Output the (x, y) coordinate of the center of the cell containing the given text.  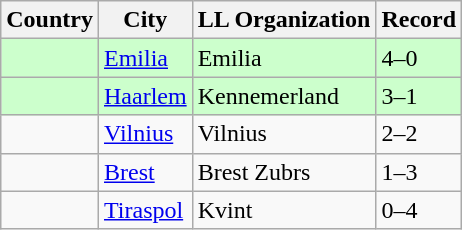
City (145, 20)
Tiraspol (145, 210)
Record (419, 20)
1–3 (419, 172)
Brest Zubrs (284, 172)
LL Organization (284, 20)
4–0 (419, 58)
3–1 (419, 96)
Haarlem (145, 96)
Kennemerland (284, 96)
2–2 (419, 134)
Country (50, 20)
Brest (145, 172)
0–4 (419, 210)
Kvint (284, 210)
